Identify which cell holds the provided text, then report its [X, Y] central coordinate. 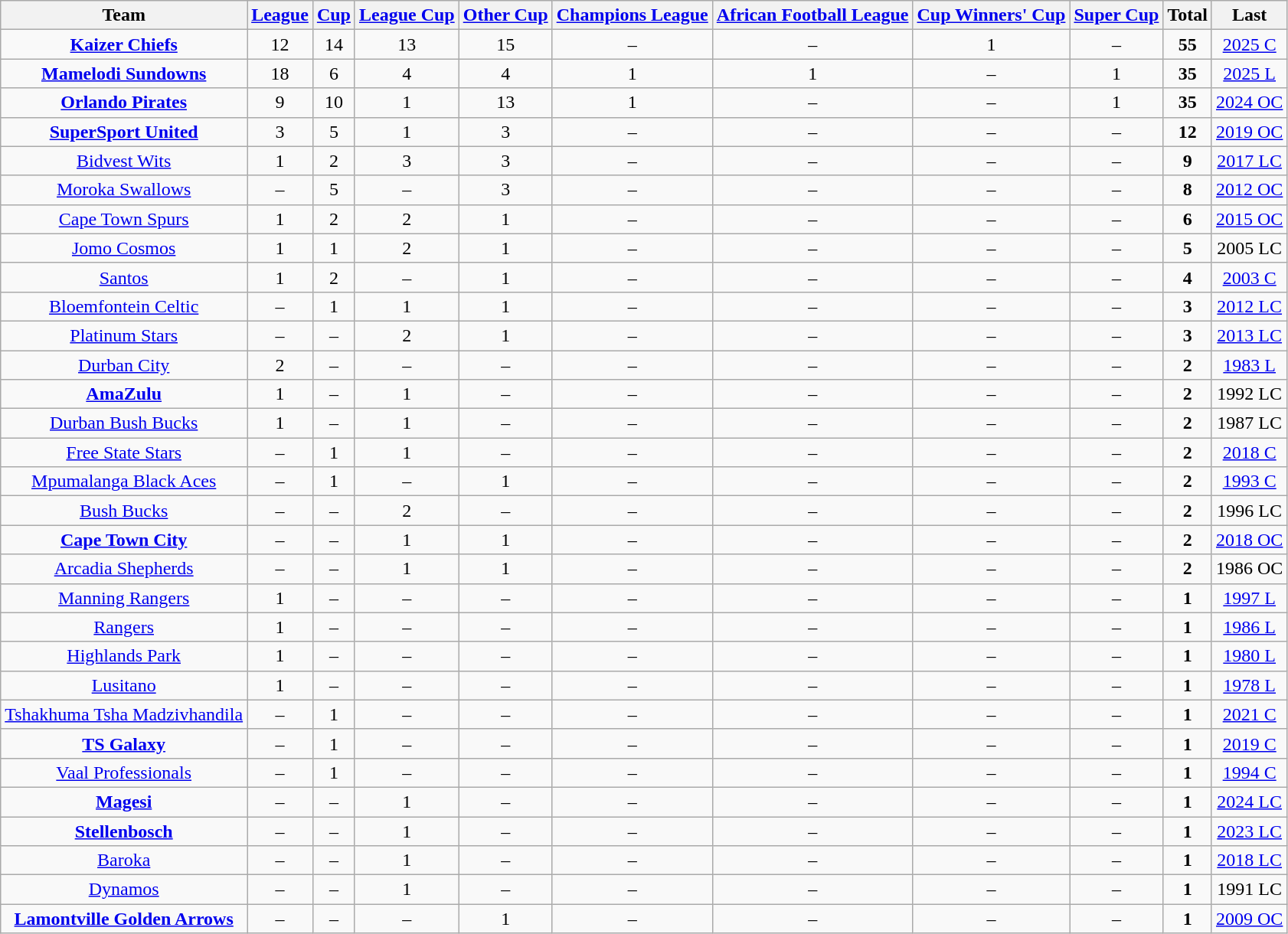
2023 LC [1249, 831]
Mamelodi Sundowns [124, 73]
Rangers [124, 627]
2017 LC [1249, 161]
2012 OC [1249, 190]
2018 OC [1249, 540]
Arcadia Shepherds [124, 569]
TS Galaxy [124, 743]
8 [1188, 190]
1980 L [1249, 656]
Durban City [124, 365]
1994 C [1249, 772]
Jomo Cosmos [124, 248]
Tshakhuma Tsha Madzivhandila [124, 714]
1986 L [1249, 627]
Super Cup [1116, 15]
2018 LC [1249, 861]
2025 C [1249, 44]
Manning Rangers [124, 598]
Moroka Swallows [124, 190]
2025 L [1249, 73]
Mpumalanga Black Aces [124, 482]
10 [334, 103]
1996 LC [1249, 511]
Cup Winners' Cup [991, 15]
Champions League [633, 15]
Other Cup [505, 15]
Total [1188, 15]
2003 C [1249, 277]
Team [124, 15]
Platinum Stars [124, 335]
African Football League [812, 15]
Bloemfontein Celtic [124, 306]
2013 LC [1249, 335]
2018 C [1249, 452]
1997 L [1249, 598]
2015 OC [1249, 219]
1993 C [1249, 482]
Kaizer Chiefs [124, 44]
Durban Bush Bucks [124, 423]
2024 LC [1249, 802]
Cup [334, 15]
14 [334, 44]
SuperSport United [124, 132]
Vaal Professionals [124, 772]
2012 LC [1249, 306]
2019 C [1249, 743]
2024 OC [1249, 103]
1978 L [1249, 685]
2005 LC [1249, 248]
Santos [124, 277]
League [280, 15]
2019 OC [1249, 132]
Bidvest Wits [124, 161]
1987 LC [1249, 423]
55 [1188, 44]
Magesi [124, 802]
Free State Stars [124, 452]
18 [280, 73]
Lusitano [124, 685]
Stellenbosch [124, 831]
2021 C [1249, 714]
2009 OC [1249, 919]
Baroka [124, 861]
Dynamos [124, 890]
Bush Bucks [124, 511]
1992 LC [1249, 394]
Cape Town City [124, 540]
Orlando Pirates [124, 103]
1986 OC [1249, 569]
League Cup [407, 15]
15 [505, 44]
1983 L [1249, 365]
Cape Town Spurs [124, 219]
Highlands Park [124, 656]
1991 LC [1249, 890]
Lamontville Golden Arrows [124, 919]
Last [1249, 15]
AmaZulu [124, 394]
